Search for the cell housing the specified text and yield its (x, y) center coordinate. 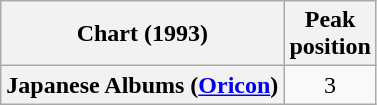
3 (330, 85)
Peak position (330, 34)
Japanese Albums (Oricon) (142, 85)
Chart (1993) (142, 34)
